Return the [x, y] coordinate for the center point of the cell that contains the specified text.  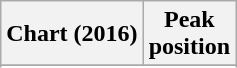
Peakposition [189, 34]
Chart (2016) [72, 34]
